Pinpoint the cell where the given text exists, returning its (X, Y) midpoint coordinate. 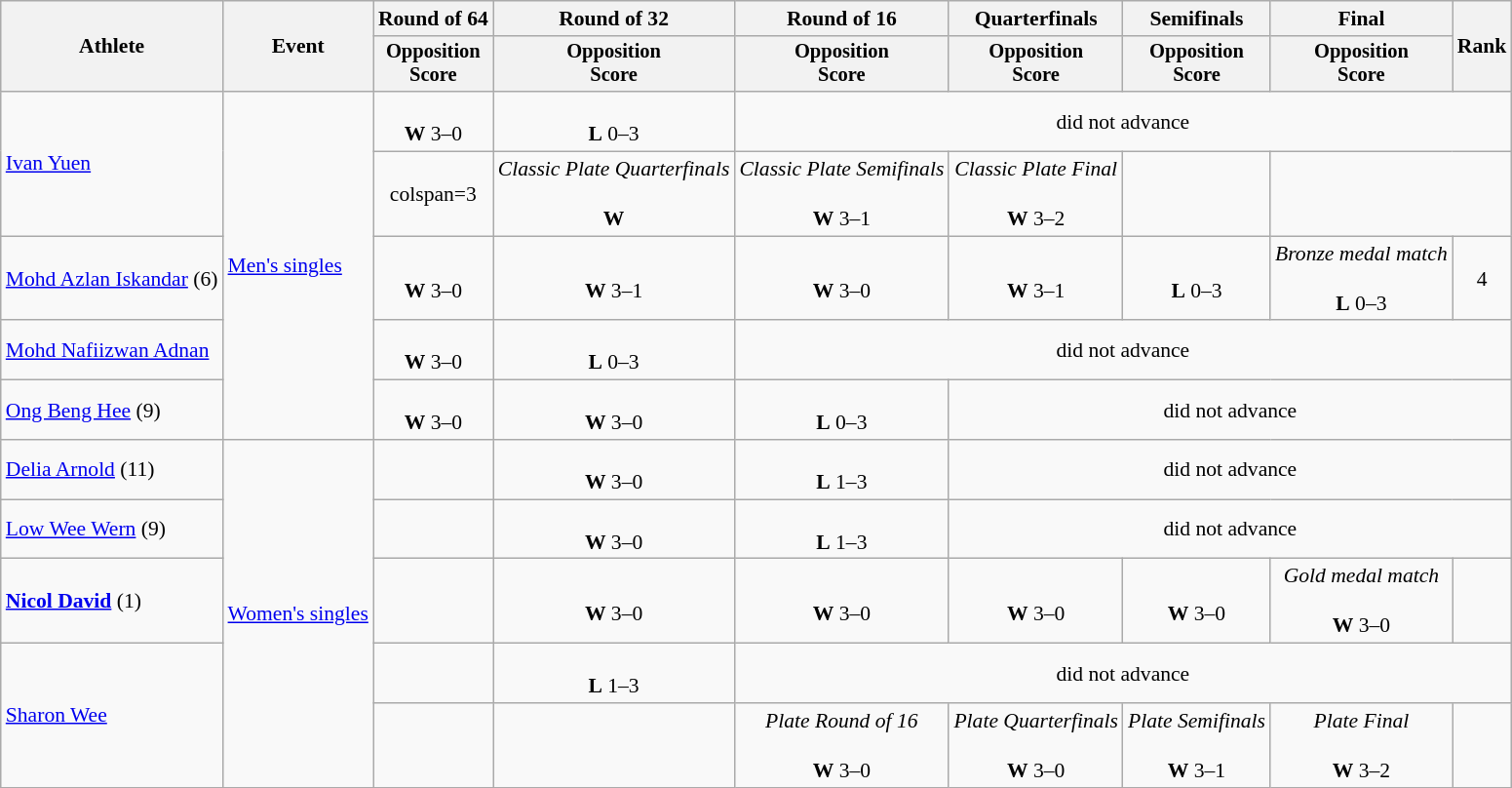
Rank (1482, 47)
Quarterfinals (1035, 19)
Round of 64 (433, 19)
Round of 32 (614, 19)
Men's singles (298, 265)
Bronze medal matchL 0–3 (1361, 279)
Round of 16 (841, 19)
Athlete (112, 47)
Plate SemifinalsW 3–1 (1197, 745)
Ivan Yuen (112, 164)
Gold medal matchW 3–0 (1361, 601)
Classic Plate SemifinalsW 3–1 (841, 195)
Mohd Azlan Iskandar (6) (112, 279)
Sharon Wee (112, 716)
Final (1361, 19)
Event (298, 47)
colspan=3 (433, 195)
Plate QuarterfinalsW 3–0 (1035, 745)
Low Wee Wern (9) (112, 529)
4 (1482, 279)
Delia Arnold (11) (112, 470)
Mohd Nafiizwan Adnan (112, 351)
Semifinals (1197, 19)
Classic Plate FinalW 3–2 (1035, 195)
Plate FinalW 3–2 (1361, 745)
Women's singles (298, 614)
Nicol David (1) (112, 601)
Classic Plate QuarterfinalsW (614, 195)
Plate Round of 16W 3–0 (841, 745)
Ong Beng Hee (9) (112, 410)
